Search for the cell housing the specified text and yield its [X, Y] center coordinate. 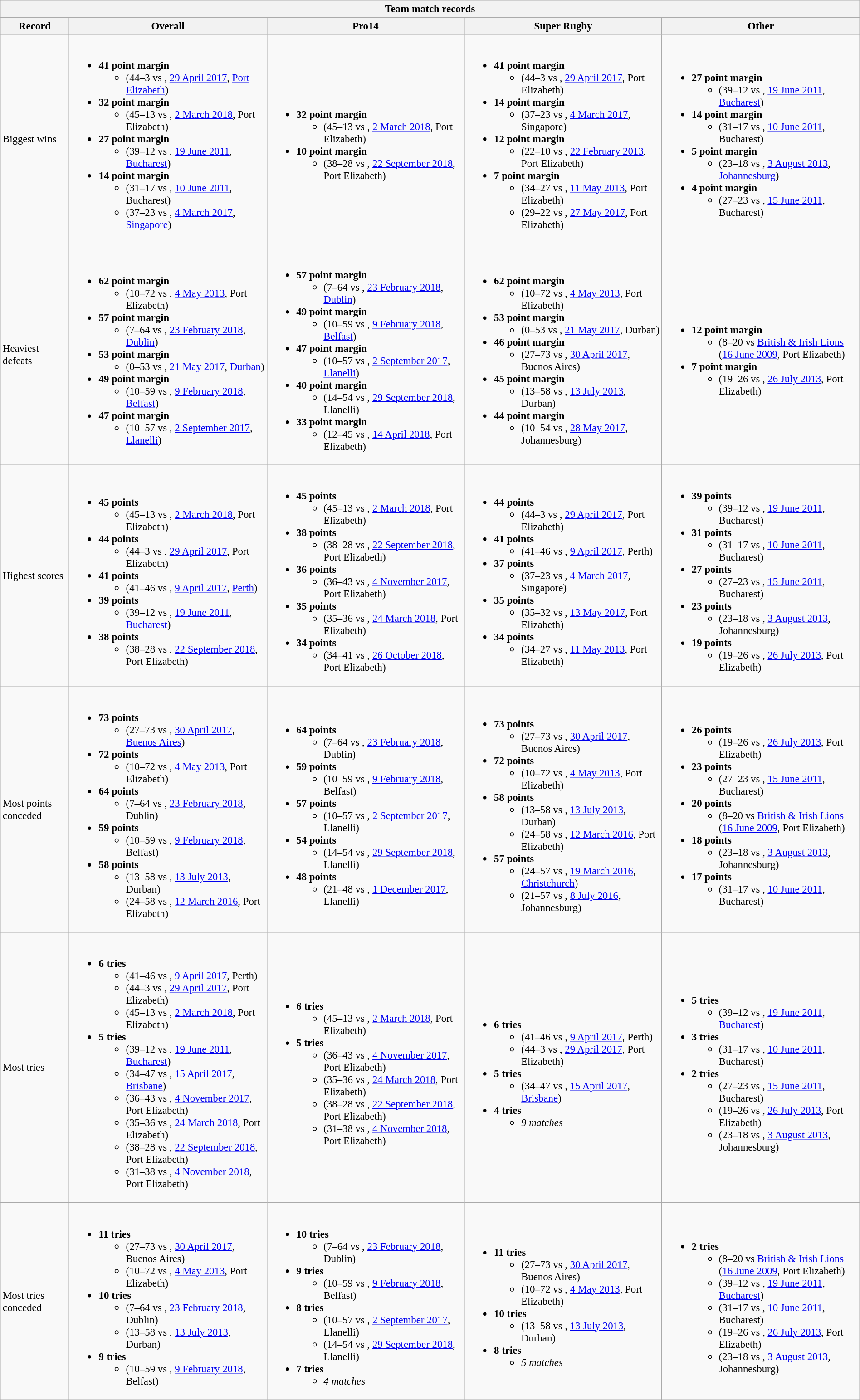
Pro14 [366, 26]
11 tries(27–73 vs , 30 April 2017, Buenos Aires)(10–72 vs , 4 May 2013, Port Elizabeth)10 tries(13–58 vs , 13 July 2013, Durban)8 tries5 matches [563, 1301]
Most tries [35, 1068]
Super Rugby [563, 26]
6 tries(41–46 vs , 9 April 2017, Perth)(44–3 vs , 29 April 2017, Port Elizabeth)5 tries(34–47 vs , 15 April 2017, Brisbane)4 tries9 matches [563, 1068]
Overall [168, 26]
12 point margin(8–20 vs British & Irish Lions (16 June 2009, Port Elizabeth)7 point margin(19–26 vs , 26 July 2013, Port Elizabeth) [761, 354]
Other [761, 26]
Most points conceded [35, 810]
Heaviest defeats [35, 354]
Most tries conceded [35, 1301]
Record [35, 26]
Highest scores [35, 576]
Biggest wins [35, 139]
32 point margin(45–13 vs , 2 March 2018, Port Elizabeth)10 point margin(38–28 vs , 22 September 2018, Port Elizabeth) [366, 139]
Team match records [430, 9]
